Search for the cell housing the specified text and yield its (X, Y) center coordinate. 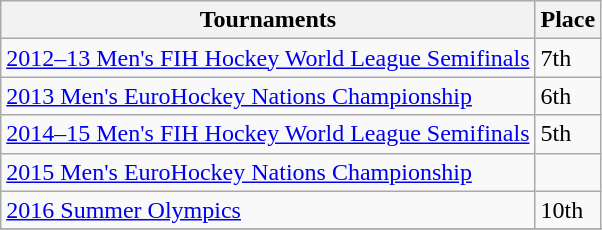
Tournaments (268, 20)
2014–15 Men's FIH Hockey World League Semifinals (268, 134)
2016 Summer Olympics (268, 210)
10th (568, 210)
6th (568, 96)
2012–13 Men's FIH Hockey World League Semifinals (268, 58)
7th (568, 58)
Place (568, 20)
2013 Men's EuroHockey Nations Championship (268, 96)
2015 Men's EuroHockey Nations Championship (268, 172)
5th (568, 134)
